Pinpoint the cell where the given text exists, returning its [X, Y] midpoint coordinate. 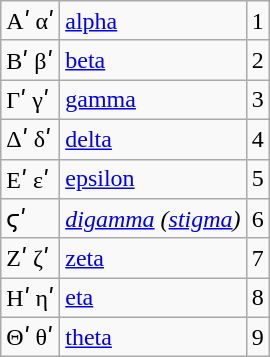
beta [153, 60]
Ηʹ ηʹ [30, 298]
epsilon [153, 179]
Θʹ θʹ [30, 337]
6 [258, 219]
3 [258, 100]
Εʹ εʹ [30, 179]
7 [258, 258]
2 [258, 60]
Δʹ δʹ [30, 139]
Βʹ βʹ [30, 60]
1 [258, 21]
Γʹ γʹ [30, 100]
theta [153, 337]
8 [258, 298]
eta [153, 298]
alpha [153, 21]
ϛʹ [30, 219]
5 [258, 179]
zeta [153, 258]
gamma [153, 100]
4 [258, 139]
Ζʹ ζʹ [30, 258]
Αʹ αʹ [30, 21]
delta [153, 139]
digamma (stigma) [153, 219]
9 [258, 337]
